From the cell containing the given text, extract its center point as [X, Y] coordinate. 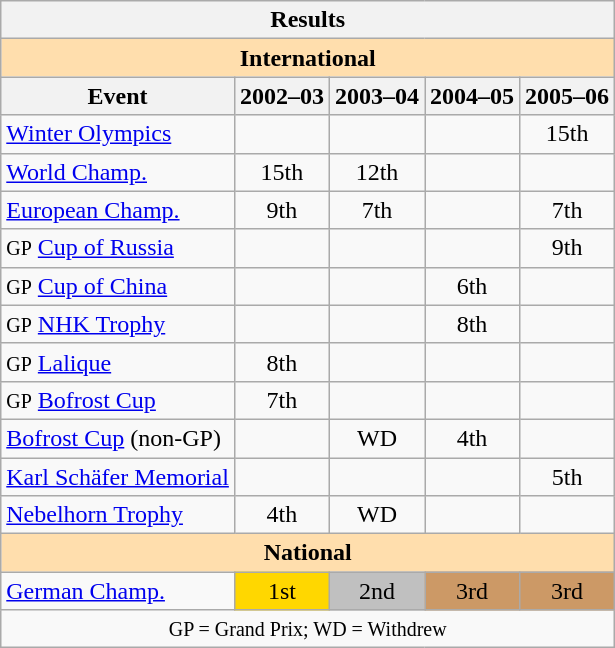
GP Lalique [118, 362]
GP = Grand Prix; WD = Withdrew [308, 629]
National [308, 553]
World Champ. [118, 172]
GP Bofrost Cup [118, 400]
GP Cup of China [118, 286]
Nebelhorn Trophy [118, 515]
2002–03 [282, 96]
GP Cup of Russia [118, 248]
2nd [376, 591]
International [308, 58]
2003–04 [376, 96]
2004–05 [472, 96]
European Champ. [118, 210]
2005–06 [568, 96]
6th [472, 286]
Winter Olympics [118, 134]
German Champ. [118, 591]
Event [118, 96]
Bofrost Cup (non-GP) [118, 438]
Results [308, 20]
12th [376, 172]
1st [282, 591]
5th [568, 477]
GP NHK Trophy [118, 324]
Karl Schäfer Memorial [118, 477]
